Locate the cell with the specified text and output its (x, y) center coordinate. 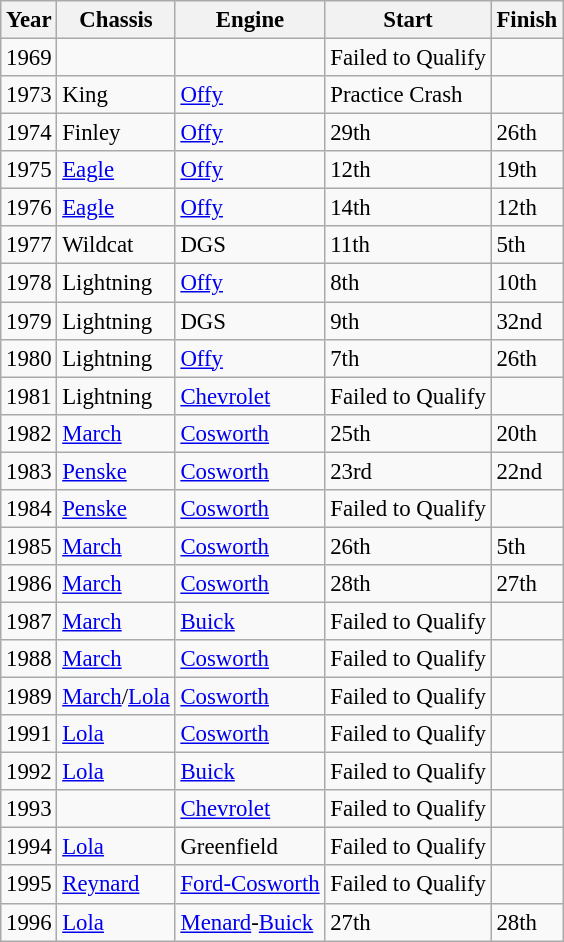
Wildcat (116, 245)
1973 (29, 95)
1981 (29, 396)
1992 (29, 772)
1994 (29, 847)
1988 (29, 659)
8th (408, 283)
1977 (29, 245)
1983 (29, 471)
1984 (29, 509)
1982 (29, 433)
1995 (29, 885)
14th (408, 208)
32nd (526, 321)
Finley (116, 133)
25th (408, 433)
20th (526, 433)
22nd (526, 471)
1986 (29, 584)
1987 (29, 621)
Reynard (116, 885)
King (116, 95)
1975 (29, 170)
Chassis (116, 20)
Year (29, 20)
1978 (29, 283)
March/Lola (116, 697)
7th (408, 358)
1993 (29, 809)
Greenfield (250, 847)
1969 (29, 58)
Menard-Buick (250, 922)
Engine (250, 20)
9th (408, 321)
1989 (29, 697)
1974 (29, 133)
1979 (29, 321)
Ford-Cosworth (250, 885)
1980 (29, 358)
11th (408, 245)
29th (408, 133)
1991 (29, 734)
23rd (408, 471)
1976 (29, 208)
1996 (29, 922)
10th (526, 283)
1985 (29, 546)
Start (408, 20)
Finish (526, 20)
Practice Crash (408, 95)
19th (526, 170)
